For the text-containing cell, return its midpoint in [x, y] coordinate format. 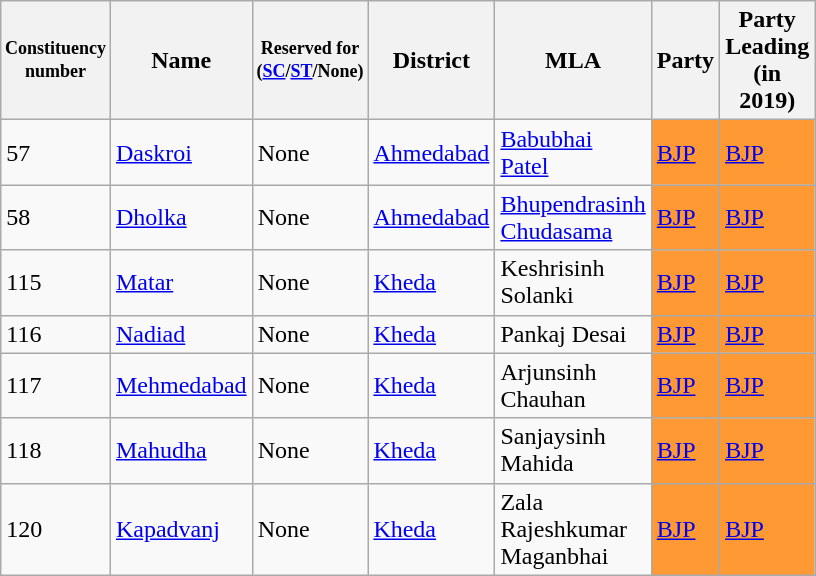
Matar [181, 282]
Pankaj Desai [573, 334]
Constituency number [56, 60]
District [432, 60]
Bhupendrasinh Chudasama [573, 218]
Babubhai Patel [573, 152]
Sanjaysinh Mahida [573, 450]
Zala Rajeshkumar Maganbhai [573, 529]
115 [56, 282]
116 [56, 334]
117 [56, 386]
Daskroi [181, 152]
Kapadvanj [181, 529]
Dholka [181, 218]
Mahudha [181, 450]
Party [685, 60]
Party Leading(in 2019) [768, 60]
58 [56, 218]
57 [56, 152]
Keshrisinh Solanki [573, 282]
Arjunsinh Chauhan [573, 386]
Reserved for (SC/ST/None) [310, 60]
120 [56, 529]
Mehmedabad [181, 386]
Name [181, 60]
MLA [573, 60]
Nadiad [181, 334]
118 [56, 450]
